Detect which cell encompasses the target text, then output its (x, y) center coordinate. 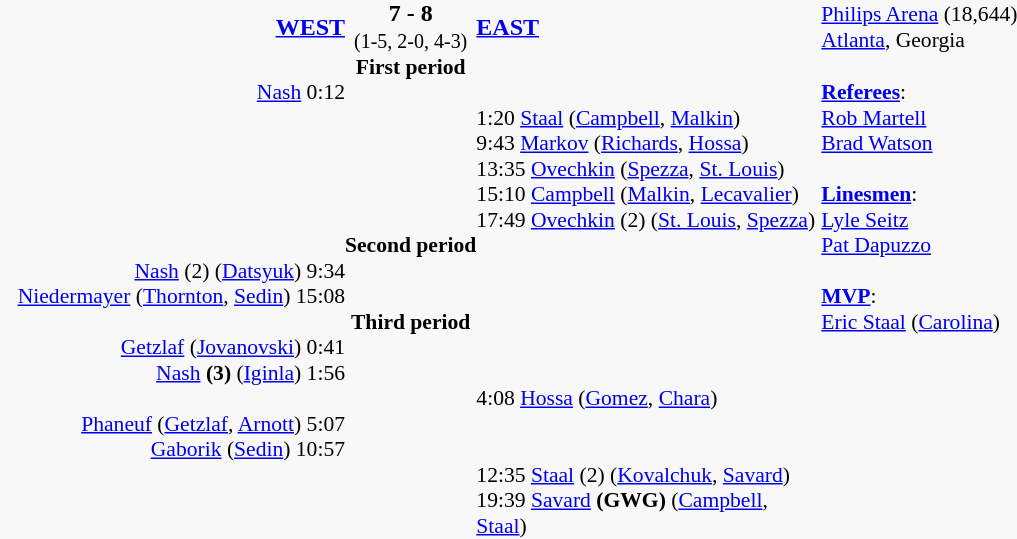
Philips Arena (18,644) Atlanta, Georgia (919, 27)
Lyle Seitz (919, 220)
4:08 Hossa (Gomez, Chara) (648, 399)
Gaborik (Sedin) 10:57 (172, 449)
WEST (172, 27)
Second period (410, 245)
Nash (3) (Iginla) 1:56 (172, 373)
Rob Martell (919, 118)
15:10 Campbell (Malkin, Lecavalier) (648, 195)
Nash (2) (Datsyuk) 9:34 (172, 271)
Eric Staal (Carolina) (919, 322)
Getzlaf (Jovanovski) 0:41 (172, 347)
19:39 Savard (GWG) (Campbell, Staal) (648, 514)
1:20 Staal (Campbell, Malkin) (648, 118)
Pat Dapuzzo (919, 245)
9:43 Markov (Richards, Hossa) (648, 143)
Niedermayer (Thornton, Sedin) 15:08 (172, 297)
EAST (648, 27)
12:35 Staal (2) (Kovalchuk, Savard) (648, 475)
MVP: (919, 297)
Third period (410, 322)
Referees: (919, 93)
Linesmen: (919, 195)
First period (410, 67)
17:49 Ovechkin (2) (St. Louis, Spezza) (648, 220)
Phaneuf (Getzlaf, Arnott) 5:07 (172, 424)
7 - 8(1-5, 2-0, 4-3) (410, 27)
13:35 Ovechkin (Spezza, St. Louis) (648, 169)
Brad Watson (919, 143)
Nash 0:12 (172, 93)
